Locate the cell with the specified text and output its [X, Y] center coordinate. 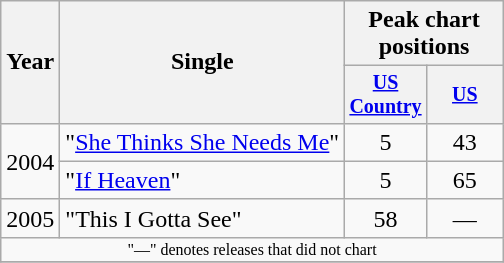
US Country [386, 94]
"She Thinks She Needs Me" [202, 142]
65 [464, 180]
2004 [30, 161]
43 [464, 142]
2005 [30, 218]
"This I Gotta See" [202, 218]
"If Heaven" [202, 180]
US [464, 94]
Single [202, 62]
Year [30, 62]
— [464, 218]
58 [386, 218]
"—" denotes releases that did not chart [252, 249]
Peak chartpositions [424, 34]
